Locate the cell with the specified text and output its (X, Y) center coordinate. 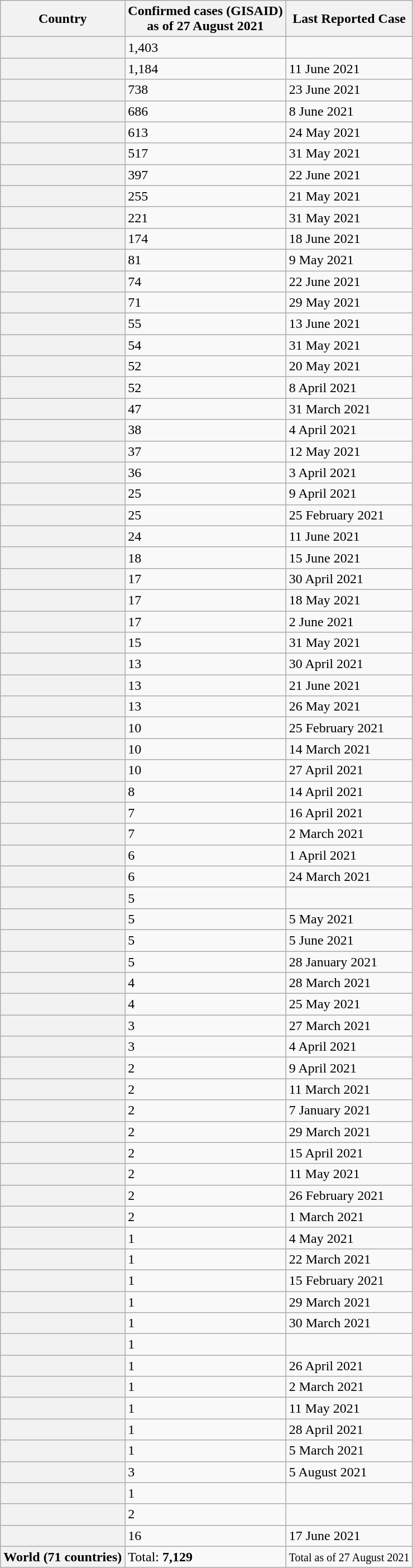
15 (205, 643)
28 January 2021 (349, 961)
5 June 2021 (349, 940)
15 June 2021 (349, 557)
27 April 2021 (349, 770)
4 May 2021 (349, 1238)
17 June 2021 (349, 1536)
26 May 2021 (349, 707)
25 May 2021 (349, 1004)
14 April 2021 (349, 792)
Confirmed cases (GISAID)as of 27 August 2021 (205, 19)
37 (205, 451)
28 March 2021 (349, 983)
81 (205, 260)
21 May 2021 (349, 196)
29 May 2021 (349, 303)
31 March 2021 (349, 409)
174 (205, 239)
Country (63, 19)
8 April 2021 (349, 388)
11 March 2021 (349, 1089)
28 April 2021 (349, 1429)
55 (205, 324)
24 March 2021 (349, 876)
Total as of 27 August 2021 (349, 1557)
22 March 2021 (349, 1259)
20 May 2021 (349, 366)
12 May 2021 (349, 451)
74 (205, 281)
36 (205, 473)
13 June 2021 (349, 324)
8 (205, 792)
16 April 2021 (349, 813)
47 (205, 409)
14 March 2021 (349, 749)
24 May 2021 (349, 132)
30 March 2021 (349, 1323)
26 February 2021 (349, 1195)
18 May 2021 (349, 600)
18 (205, 557)
221 (205, 217)
54 (205, 345)
21 June 2021 (349, 685)
15 February 2021 (349, 1280)
Last Reported Case (349, 19)
16 (205, 1536)
613 (205, 132)
686 (205, 111)
24 (205, 536)
26 April 2021 (349, 1366)
1,184 (205, 69)
18 June 2021 (349, 239)
15 April 2021 (349, 1153)
71 (205, 303)
World (71 countries) (63, 1557)
5 March 2021 (349, 1451)
9 May 2021 (349, 260)
7 January 2021 (349, 1111)
Total: 7,129 (205, 1557)
255 (205, 196)
397 (205, 175)
1 March 2021 (349, 1217)
5 August 2021 (349, 1472)
517 (205, 154)
3 April 2021 (349, 473)
23 June 2021 (349, 90)
27 March 2021 (349, 1026)
38 (205, 430)
1 April 2021 (349, 855)
738 (205, 90)
1,403 (205, 47)
8 June 2021 (349, 111)
2 June 2021 (349, 622)
5 May 2021 (349, 919)
